Return the [x, y] coordinate for the center point of the cell that contains the specified text.  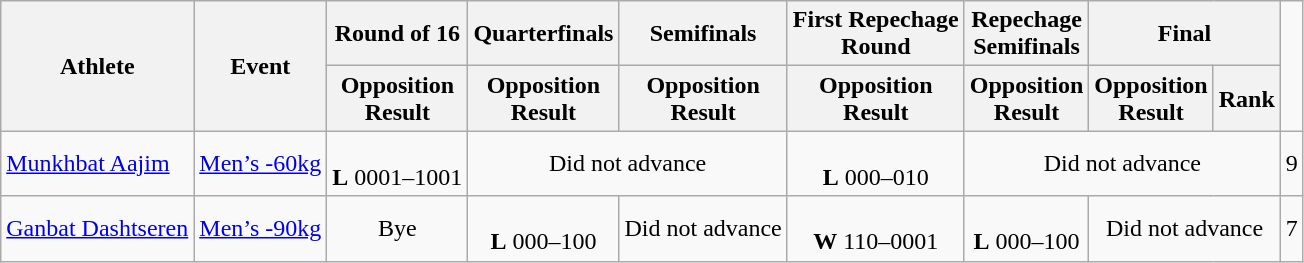
Repechage Semifinals [1026, 34]
Ganbat Dashtseren [98, 228]
L 0001–1001 [398, 164]
Bye [398, 228]
7 [1292, 228]
Men’s -60kg [260, 164]
Quarterfinals [544, 34]
W 110–0001 [876, 228]
L 000–010 [876, 164]
9 [1292, 164]
Final [1185, 34]
Semifinals [703, 34]
Athlete [98, 66]
Rank [1246, 98]
Men’s -90kg [260, 228]
First Repechage Round [876, 34]
Munkhbat Aajim [98, 164]
Round of 16 [398, 34]
Event [260, 66]
